Determine the (x, y) coordinate at the center of the cell enclosing the given text.  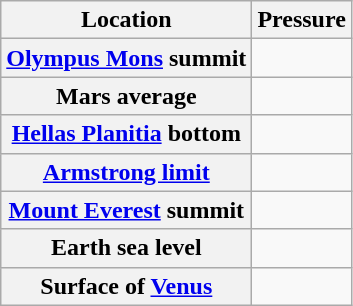
Mars average (126, 96)
Mount Everest summit (126, 210)
Hellas Planitia bottom (126, 134)
Olympus Mons summit (126, 58)
Pressure (302, 20)
Location (126, 20)
Surface of Venus (126, 286)
Earth sea level (126, 248)
Armstrong limit (126, 172)
